For the text-containing cell, return its midpoint in [x, y] coordinate format. 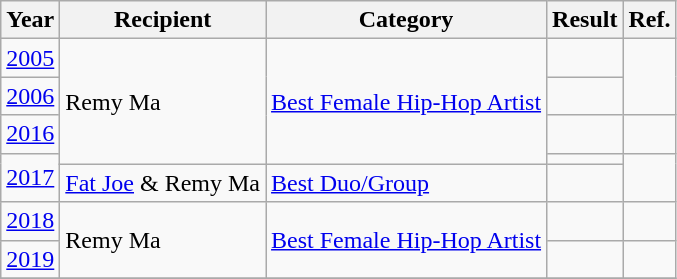
Ref. [650, 20]
2018 [30, 221]
Recipient [163, 20]
Year [30, 20]
2017 [30, 178]
Result [585, 20]
Best Duo/Group [406, 183]
Fat Joe & Remy Ma [163, 183]
Category [406, 20]
2019 [30, 259]
2005 [30, 58]
2016 [30, 134]
2006 [30, 96]
